Scan for the cell matching the given text and deliver its [X, Y] coordinate at center. 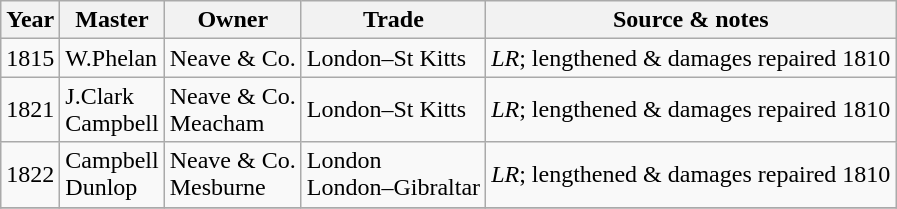
Neave & Co.Mesburne [232, 174]
Year [30, 20]
1821 [30, 110]
Neave & Co. [232, 58]
Owner [232, 20]
W.Phelan [112, 58]
CampbellDunlop [112, 174]
LondonLondon–Gibraltar [393, 174]
Master [112, 20]
Neave & Co.Meacham [232, 110]
Trade [393, 20]
1815 [30, 58]
1822 [30, 174]
Source & notes [691, 20]
J.ClarkCampbell [112, 110]
